Determine the (X, Y) coordinate at the center of the cell enclosing the given text.  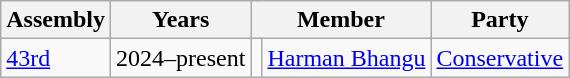
Assembly (56, 20)
Party (500, 20)
Member (341, 20)
Conservative (500, 58)
Years (180, 20)
43rd (56, 58)
2024–present (180, 58)
Harman Bhangu (346, 58)
